Capture the cell that displays the provided text and extract its (X, Y) central coordinate. 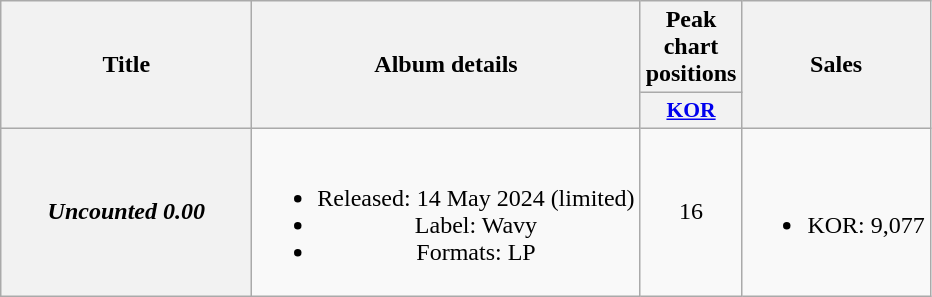
KOR: 9,077 (836, 212)
Sales (836, 65)
Title (126, 65)
Peak chart positions (691, 47)
KOR (691, 111)
Album details (446, 65)
16 (691, 212)
Released: 14 May 2024 (limited)Label: WavyFormats: LP (446, 212)
Uncounted 0.00 (126, 212)
